Determine the [x, y] coordinate at the center of the cell enclosing the given text.  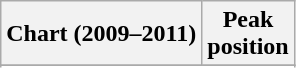
Chart (2009–2011) [102, 34]
Peakposition [248, 34]
